For the text-containing cell, return its midpoint in [X, Y] coordinate format. 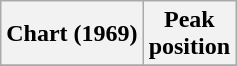
Peakposition [189, 34]
Chart (1969) [72, 34]
